Provide the [x, y] coordinate of the cell's center where the given text is located.  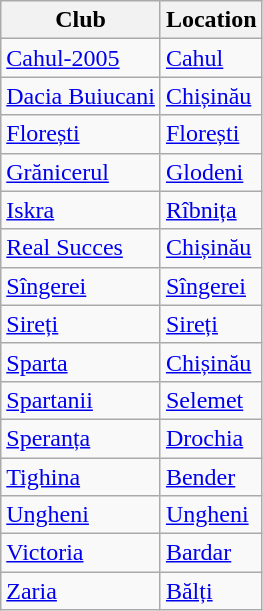
Zaria [81, 591]
Location [211, 20]
Bardar [211, 553]
Bălți [211, 591]
Club [81, 20]
Cahul [211, 58]
Iskra [81, 210]
Glodeni [211, 172]
Spartanii [81, 400]
Real Succes [81, 248]
Cahul-2005 [81, 58]
Speranța [81, 438]
Victoria [81, 553]
Bender [211, 477]
Rîbnița [211, 210]
Tighina [81, 477]
Drochia [211, 438]
Dacia Buiucani [81, 96]
Selemet [211, 400]
Grănicerul [81, 172]
Sparta [81, 362]
